For the text-containing cell, return its midpoint in (X, Y) coordinate format. 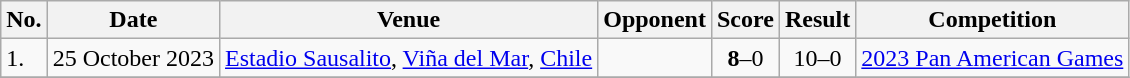
Estadio Sausalito, Viña del Mar, Chile (409, 58)
Result (817, 20)
Competition (992, 20)
Opponent (655, 20)
Score (745, 20)
10–0 (817, 58)
Venue (409, 20)
No. (24, 20)
Date (133, 20)
25 October 2023 (133, 58)
2023 Pan American Games (992, 58)
1. (24, 58)
8–0 (745, 58)
